Locate the cell with the specified text and output its [x, y] center coordinate. 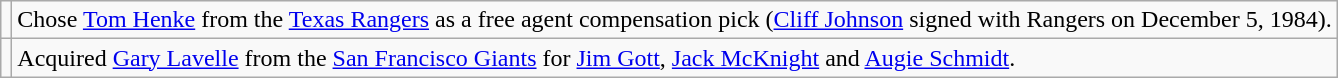
Acquired Gary Lavelle from the San Francisco Giants for Jim Gott, Jack McKnight and Augie Schmidt. [674, 58]
Chose Tom Henke from the Texas Rangers as a free agent compensation pick (Cliff Johnson signed with Rangers on December 5, 1984). [674, 20]
